Provide the (X, Y) coordinate of the cell's center where the given text is located.  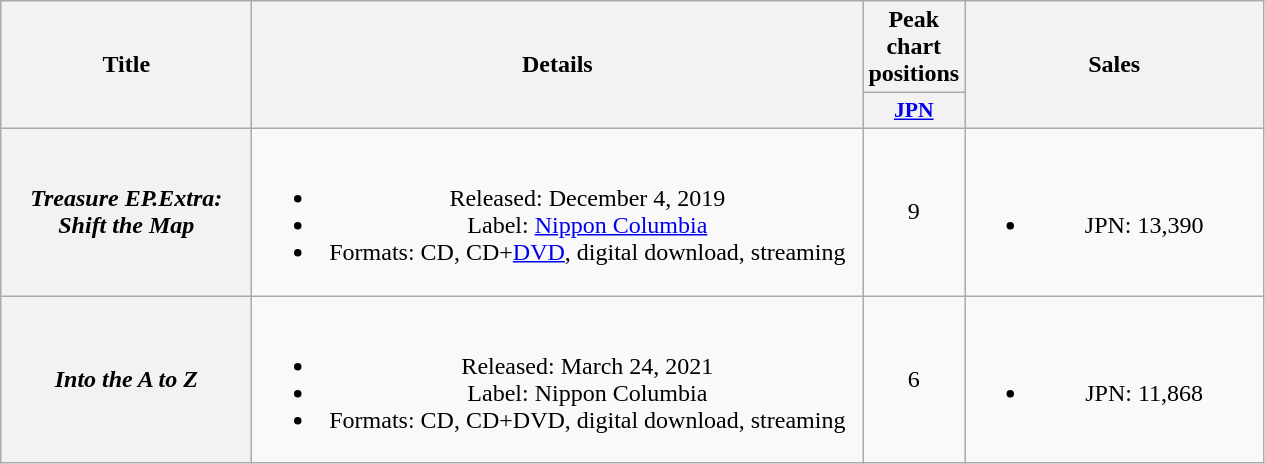
Treasure EP.Extra: Shift the Map (126, 212)
JPN: 11,868 (1114, 380)
9 (914, 212)
Into the A to Z (126, 380)
Released: December 4, 2019Label: Nippon ColumbiaFormats: CD, CD+DVD, digital download, streaming (558, 212)
Released: March 24, 2021 Label: Nippon ColumbiaFormats: CD, CD+DVD, digital download, streaming (558, 380)
6 (914, 380)
Sales (1114, 65)
Details (558, 65)
Title (126, 65)
JPN (914, 111)
JPN: 13,390 (1114, 212)
Peak chart positions (914, 47)
